Determine the (X, Y) coordinate at the center of the cell enclosing the given text.  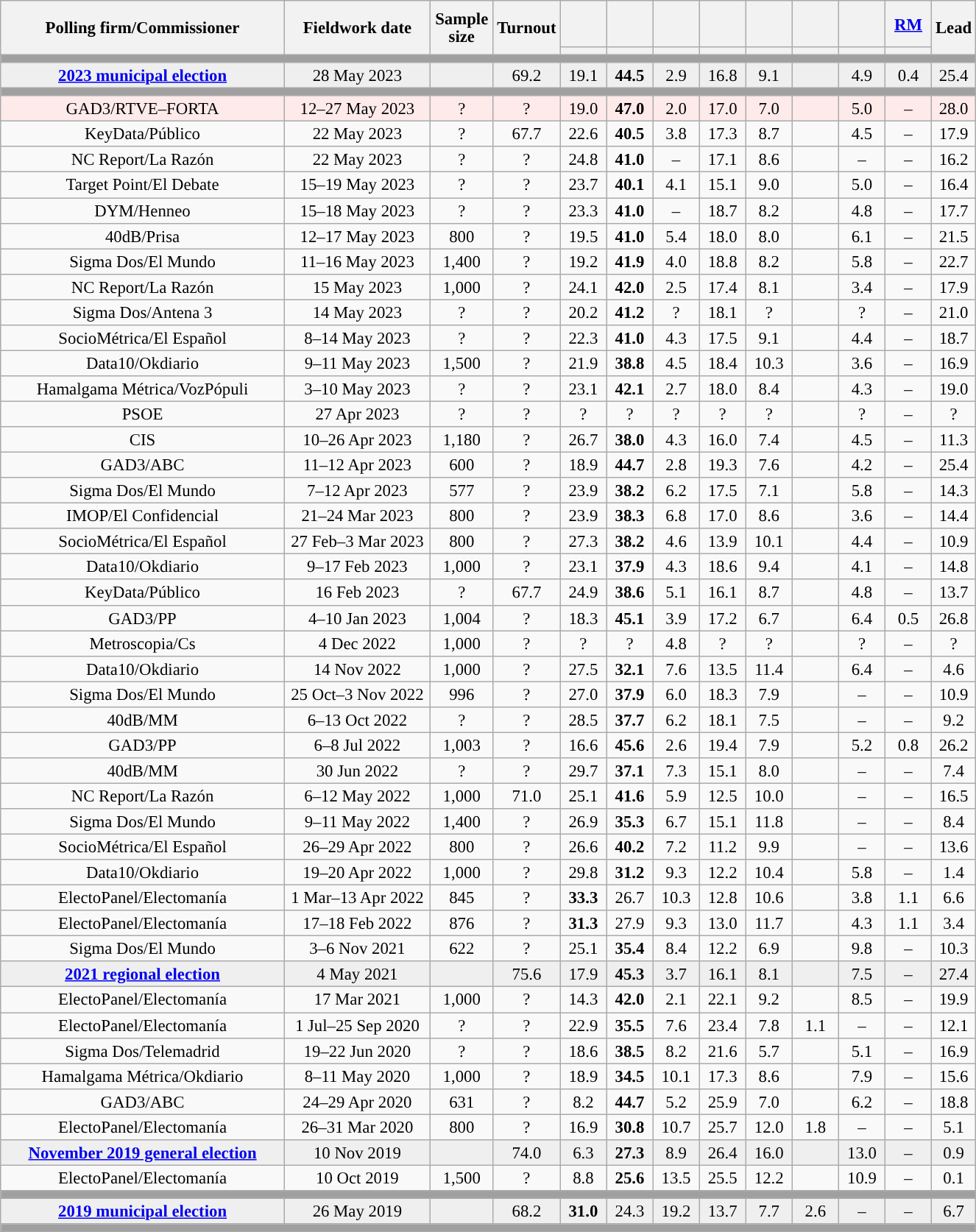
845 (462, 898)
17 Mar 2021 (357, 999)
7.1 (768, 490)
38.5 (630, 1051)
35.5 (630, 1026)
RM (908, 24)
26.4 (723, 1153)
71.0 (527, 796)
3.9 (676, 618)
0.9 (954, 1153)
15.6 (954, 1076)
19.5 (583, 236)
6–13 Oct 2022 (357, 720)
23.3 (583, 210)
40.1 (630, 185)
2.9 (676, 75)
22.9 (583, 1026)
1 Jul–25 Sep 2020 (357, 1026)
19–20 Apr 2022 (357, 873)
12–27 May 2023 (357, 109)
37.7 (630, 720)
1,004 (462, 618)
19.3 (723, 465)
1.8 (816, 1127)
40.2 (630, 848)
45.1 (630, 618)
8.8 (583, 1178)
Hamalgama Métrica/Okdiario (143, 1076)
6.1 (861, 236)
8–14 May 2023 (357, 339)
21.9 (583, 364)
25.7 (723, 1127)
15 May 2023 (357, 287)
CIS (143, 440)
41.9 (630, 262)
17.7 (954, 210)
25.5 (723, 1178)
0.4 (908, 75)
26.9 (583, 821)
38.3 (630, 517)
25 Oct–3 Nov 2022 (357, 695)
26.2 (954, 745)
24.1 (583, 287)
44.5 (630, 75)
24.9 (583, 593)
7.2 (676, 848)
35.4 (630, 949)
11.2 (723, 848)
IMOP/El Confidencial (143, 517)
8.9 (676, 1153)
1,180 (462, 440)
2019 municipal election (143, 1211)
21.5 (954, 236)
PSOE (143, 414)
28 May 2023 (357, 75)
Sample size (462, 28)
10.6 (768, 898)
10.0 (768, 796)
Polling firm/Commissioner (143, 28)
5.7 (768, 1051)
DYM/Henneo (143, 210)
Hamalgama Métrica/VozPópuli (143, 389)
22.1 (723, 999)
27.5 (583, 668)
12–17 May 2023 (357, 236)
40.5 (630, 134)
11.4 (768, 668)
2.0 (676, 109)
31.3 (583, 923)
6.6 (954, 898)
4 Dec 2022 (357, 643)
11–16 May 2023 (357, 262)
38.8 (630, 364)
7–12 Apr 2023 (357, 490)
16.8 (723, 75)
24–29 Apr 2020 (357, 1101)
24.3 (630, 1211)
3.7 (676, 974)
Target Point/El Debate (143, 185)
42.1 (630, 389)
15–19 May 2023 (357, 185)
35.3 (630, 821)
29.8 (583, 873)
69.2 (527, 75)
23.7 (583, 185)
12.1 (954, 1026)
29.7 (583, 771)
15–18 May 2023 (357, 210)
1.4 (954, 873)
19.9 (954, 999)
9.0 (768, 185)
21.6 (723, 1051)
11.8 (768, 821)
21–24 Mar 2023 (357, 517)
19–22 Jun 2020 (357, 1051)
577 (462, 490)
30 Jun 2022 (357, 771)
40dB/Prisa (143, 236)
41.2 (630, 312)
8–11 May 2020 (357, 1076)
3–10 May 2023 (357, 389)
26–31 Mar 2020 (357, 1127)
Sigma Dos/Telemadrid (143, 1051)
13.9 (723, 542)
Lead (954, 28)
2.5 (676, 287)
27.0 (583, 695)
11–12 Apr 2023 (357, 465)
27.4 (954, 974)
8.5 (861, 999)
9–17 Feb 2023 (357, 567)
Metroscopia/Cs (143, 643)
26.8 (954, 618)
10 Nov 2019 (357, 1153)
45.3 (630, 974)
24.8 (583, 160)
21.0 (954, 312)
1,003 (462, 745)
Fieldwork date (357, 28)
2.7 (676, 389)
14 May 2023 (357, 312)
18.4 (723, 364)
34.5 (630, 1076)
4.0 (676, 262)
16.4 (954, 185)
33.3 (583, 898)
6–12 May 2022 (357, 796)
GAD3/RTVE–FORTA (143, 109)
27.9 (630, 923)
19.4 (723, 745)
4.9 (861, 75)
20.2 (583, 312)
28.0 (954, 109)
22.7 (954, 262)
27 Feb–3 Mar 2023 (357, 542)
13.6 (954, 848)
31.0 (583, 1211)
19.1 (583, 75)
4–10 Jan 2023 (357, 618)
7.7 (768, 1211)
14 Nov 2022 (357, 668)
23.4 (723, 1026)
6–8 Jul 2022 (357, 745)
22.6 (583, 134)
9–11 May 2023 (357, 364)
17.4 (723, 287)
12.5 (723, 796)
41.6 (630, 796)
631 (462, 1101)
10.7 (676, 1127)
22.3 (583, 339)
17.2 (723, 618)
3–6 Nov 2021 (357, 949)
47.0 (630, 109)
17.1 (723, 160)
9.4 (768, 567)
38.6 (630, 593)
9–11 May 2022 (357, 821)
November 2019 general election (143, 1153)
9.8 (861, 949)
7.8 (768, 1026)
45.6 (630, 745)
876 (462, 923)
0.1 (954, 1178)
12.8 (723, 898)
600 (462, 465)
6.3 (583, 1153)
Sigma Dos/Antena 3 (143, 312)
10.4 (768, 873)
6.0 (676, 695)
26.6 (583, 848)
9.9 (768, 848)
10–26 Apr 2023 (357, 440)
26 May 2019 (357, 1211)
2023 municipal election (143, 75)
996 (462, 695)
75.6 (527, 974)
Turnout (527, 28)
4.2 (861, 465)
11.7 (768, 923)
6.8 (676, 517)
32.1 (630, 668)
16.2 (954, 160)
12.0 (768, 1127)
25.6 (630, 1178)
14.8 (954, 567)
6.9 (768, 949)
11.3 (954, 440)
17–18 Feb 2022 (357, 923)
16.5 (954, 796)
26–29 Apr 2022 (357, 848)
4 May 2021 (357, 974)
0.5 (908, 618)
622 (462, 949)
28.5 (583, 720)
2021 regional election (143, 974)
74.0 (527, 1153)
25.9 (723, 1101)
37.1 (630, 771)
2.1 (676, 999)
7.3 (676, 771)
27 Apr 2023 (357, 414)
68.2 (527, 1211)
10 Oct 2019 (357, 1178)
31.2 (630, 873)
0.8 (908, 745)
38.0 (630, 440)
5.4 (676, 236)
1 Mar–13 Apr 2022 (357, 898)
14.4 (954, 517)
16 Feb 2023 (357, 593)
30.8 (630, 1127)
16.6 (583, 745)
2.8 (676, 465)
5.9 (676, 796)
